Scan for the cell matching the given text and deliver its [x, y] coordinate at center. 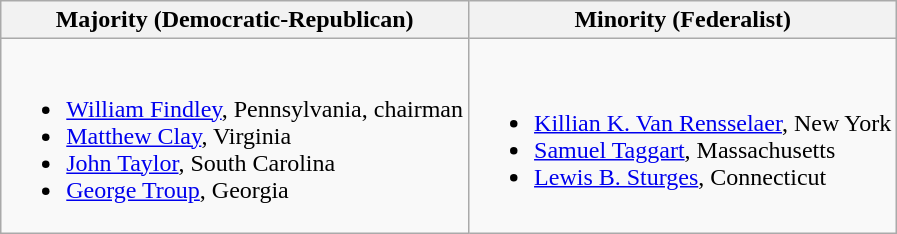
Killian K. Van Rensselaer, New YorkSamuel Taggart, MassachusettsLewis B. Sturges, Connecticut [683, 136]
Minority (Federalist) [683, 20]
William Findley, Pennsylvania, chairmanMatthew Clay, VirginiaJohn Taylor, South CarolinaGeorge Troup, Georgia [235, 136]
Majority (Democratic-Republican) [235, 20]
